Output the (x, y) coordinate of the center of the cell containing the given text.  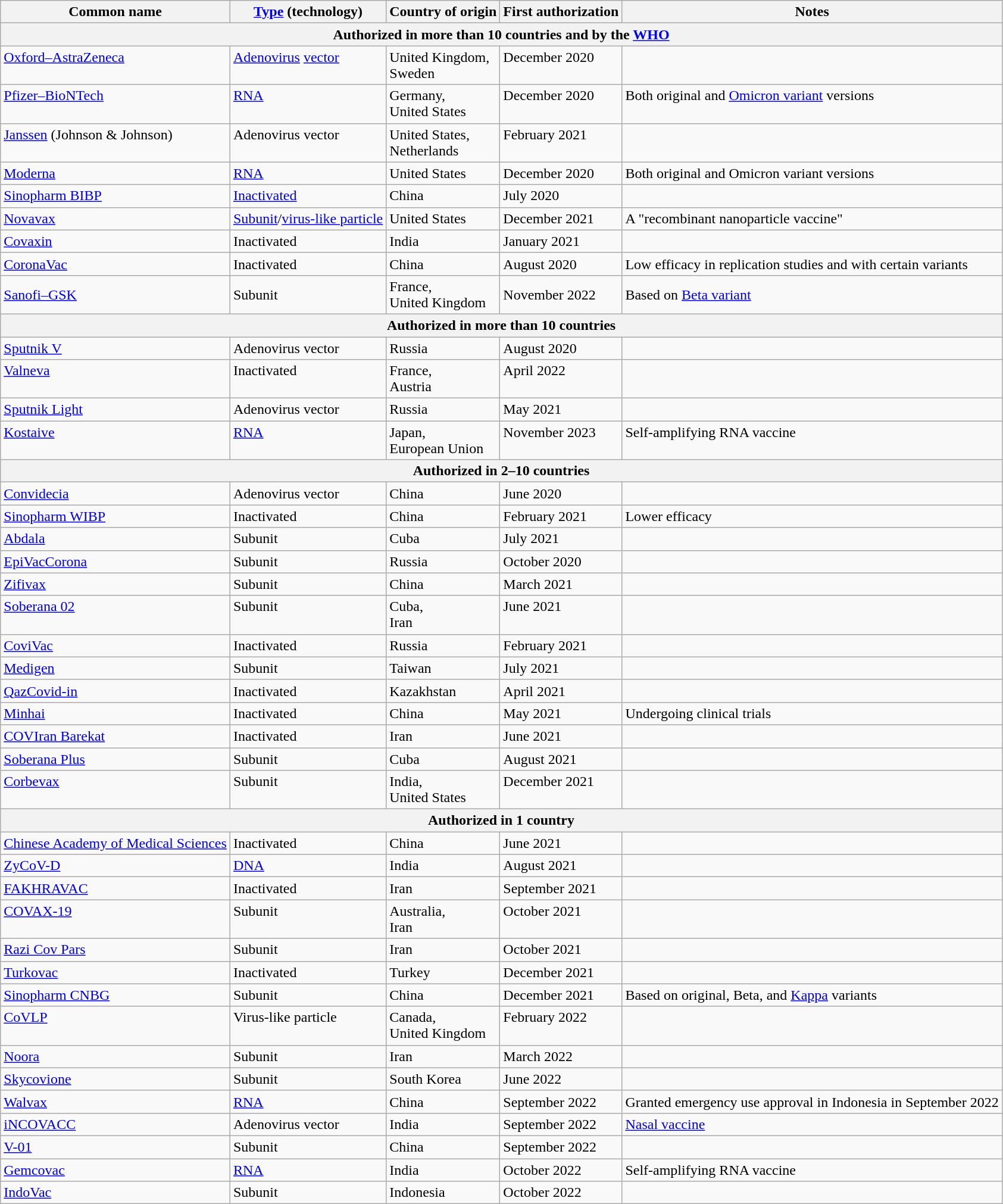
Sanofi–GSK (115, 294)
March 2021 (561, 584)
South Korea (443, 1079)
Granted emergency use approval in Indonesia in September 2022 (812, 1102)
Sputnik Light (115, 410)
Authorized in 2–10 countries (501, 471)
QazCovid-in (115, 691)
Canada,United Kingdom (443, 1025)
Undergoing clinical trials (812, 713)
V-01 (115, 1147)
Sinopharm CNBG (115, 995)
Australia,Iran (443, 919)
Lower efficacy (812, 516)
Subunit/virus-like particle (308, 219)
Covaxin (115, 241)
February 2022 (561, 1025)
Authorized in more than 10 countries (501, 325)
October 2020 (561, 562)
Sinopharm WIBP (115, 516)
Turkovac (115, 972)
Low efficacy in replication studies and with certain variants (812, 264)
Minhai (115, 713)
Corbevax (115, 790)
Type (technology) (308, 12)
Nasal vaccine (812, 1124)
Kostaive (115, 441)
CoviVac (115, 645)
FAKHRAVAC (115, 888)
November 2022 (561, 294)
iNCOVACC (115, 1124)
Oxford–AstraZeneca (115, 65)
Noora (115, 1056)
Convidecia (115, 494)
Taiwan (443, 668)
Soberana Plus (115, 759)
Kazakhstan (443, 691)
Based on Beta variant (812, 294)
April 2021 (561, 691)
Country of origin (443, 12)
Authorized in 1 country (501, 821)
April 2022 (561, 379)
January 2021 (561, 241)
Chinese Academy of Medical Sciences (115, 843)
Pfizer–BioNTech (115, 104)
Razi Cov Pars (115, 950)
March 2022 (561, 1056)
Walvax (115, 1102)
Germany,United States (443, 104)
COVAX-19 (115, 919)
Zifivax (115, 584)
Virus-like particle (308, 1025)
Gemcovac (115, 1170)
EpiVacCorona (115, 562)
Indonesia (443, 1193)
A "recombinant nanoparticle vaccine" (812, 219)
June 2022 (561, 1079)
COVIran Barekat (115, 736)
India,United States (443, 790)
September 2021 (561, 888)
France,Austria (443, 379)
France,United Kingdom (443, 294)
First authorization (561, 12)
DNA (308, 866)
Common name (115, 12)
Soberana 02 (115, 615)
Medigen (115, 668)
Based on original, Beta, and Kappa variants (812, 995)
Novavax (115, 219)
ZyCoV-D (115, 866)
Janssen (Johnson & Johnson) (115, 143)
Moderna (115, 173)
IndoVac (115, 1193)
June 2020 (561, 494)
Notes (812, 12)
United States,Netherlands (443, 143)
Valneva (115, 379)
United Kingdom,Sweden (443, 65)
July 2020 (561, 196)
Sputnik V (115, 348)
Cuba,Iran (443, 615)
Sinopharm BIBP (115, 196)
CoronaVac (115, 264)
Abdala (115, 539)
Japan,European Union (443, 441)
November 2023 (561, 441)
CoVLP (115, 1025)
Skycovione (115, 1079)
Turkey (443, 972)
Authorized in more than 10 countries and by the WHO (501, 35)
